Capture the cell that displays the provided text and extract its (X, Y) central coordinate. 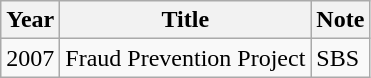
SBS (340, 58)
Title (186, 20)
Note (340, 20)
Fraud Prevention Project (186, 58)
2007 (30, 58)
Year (30, 20)
